Return the [x, y] coordinate for the center point of the cell that contains the specified text.  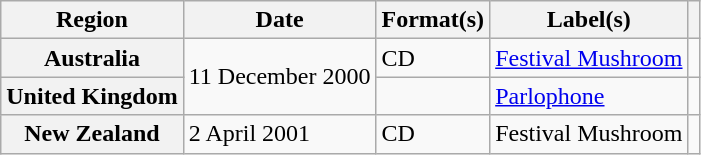
Parlophone [589, 96]
Format(s) [433, 20]
Region [92, 20]
Australia [92, 58]
New Zealand [92, 134]
Date [280, 20]
United Kingdom [92, 96]
11 December 2000 [280, 77]
Label(s) [589, 20]
2 April 2001 [280, 134]
